Return the (X, Y) coordinate for the center point of the cell that contains the specified text.  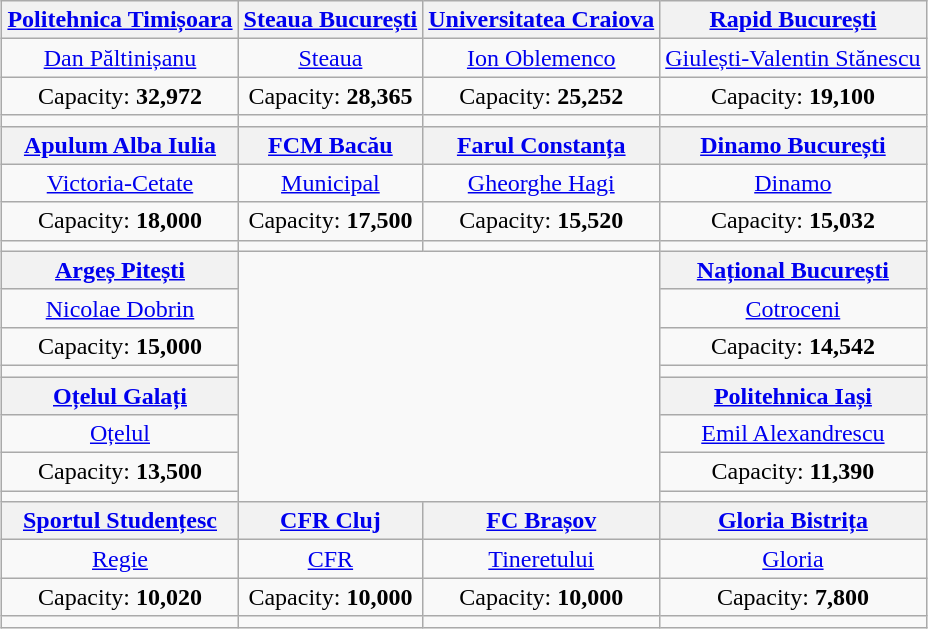
Regie (120, 559)
Tineretului (542, 559)
Oțelul (120, 434)
Capacity: 28,365 (330, 96)
Politehnica Timișoara (120, 20)
FCM Bacău (330, 145)
Municipal (330, 183)
Farul Constanța (542, 145)
Dinamo (793, 183)
Național București (793, 270)
Gloria (793, 559)
CFR (330, 559)
Oțelul Galați (120, 395)
Universitatea Craiova (542, 20)
Politehnica Iași (793, 395)
Steaua București (330, 20)
Sportul Studențesc (120, 521)
CFR Cluj (330, 521)
Capacity: 15,520 (542, 221)
Capacity: 7,800 (793, 597)
Dinamo București (793, 145)
Capacity: 25,252 (542, 96)
Emil Alexandrescu (793, 434)
Ion Oblemenco (542, 58)
Giulești-Valentin Stănescu (793, 58)
Victoria-Cetate (120, 183)
Capacity: 18,000 (120, 221)
Rapid București (793, 20)
FC Brașov (542, 521)
Capacity: 19,100 (793, 96)
Capacity: 13,500 (120, 472)
Gheorghe Hagi (542, 183)
Gloria Bistrița (793, 521)
Capacity: 17,500 (330, 221)
Capacity: 15,032 (793, 221)
Argeș Pitești (120, 270)
Dan Păltinișanu (120, 58)
Apulum Alba Iulia (120, 145)
Capacity: 10,020 (120, 597)
Capacity: 32,972 (120, 96)
Capacity: 14,542 (793, 346)
Capacity: 15,000 (120, 346)
Cotroceni (793, 308)
Steaua (330, 58)
Capacity: 11,390 (793, 472)
Nicolae Dobrin (120, 308)
